Determine the [x, y] coordinate at the center of the cell enclosing the given text.  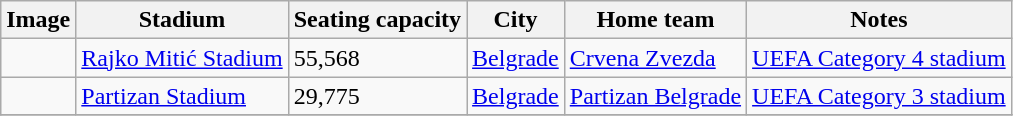
Seating capacity [377, 20]
Partizan Stadium [182, 96]
Partizan Belgrade [655, 96]
Notes [880, 20]
UEFA Category 3 stadium [880, 96]
55,568 [377, 58]
Home team [655, 20]
Stadium [182, 20]
Image [38, 20]
City [516, 20]
Rajko Mitić Stadium [182, 58]
Crvena Zvezda [655, 58]
29,775 [377, 96]
UEFA Category 4 stadium [880, 58]
